Capture the cell that displays the provided text and extract its [x, y] central coordinate. 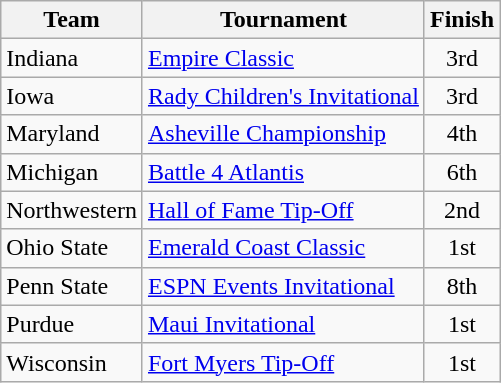
Northwestern [72, 210]
Asheville Championship [283, 134]
Wisconsin [72, 362]
ESPN Events Invitational [283, 286]
Purdue [72, 324]
8th [462, 286]
Hall of Fame Tip-Off [283, 210]
Maui Invitational [283, 324]
Maryland [72, 134]
Emerald Coast Classic [283, 248]
4th [462, 134]
Iowa [72, 96]
Indiana [72, 58]
Penn State [72, 286]
Ohio State [72, 248]
Tournament [283, 20]
6th [462, 172]
Finish [462, 20]
Team [72, 20]
Fort Myers Tip-Off [283, 362]
Michigan [72, 172]
Empire Classic [283, 58]
Battle 4 Atlantis [283, 172]
2nd [462, 210]
Rady Children's Invitational [283, 96]
